Output the (X, Y) coordinate of the center of the cell containing the given text.  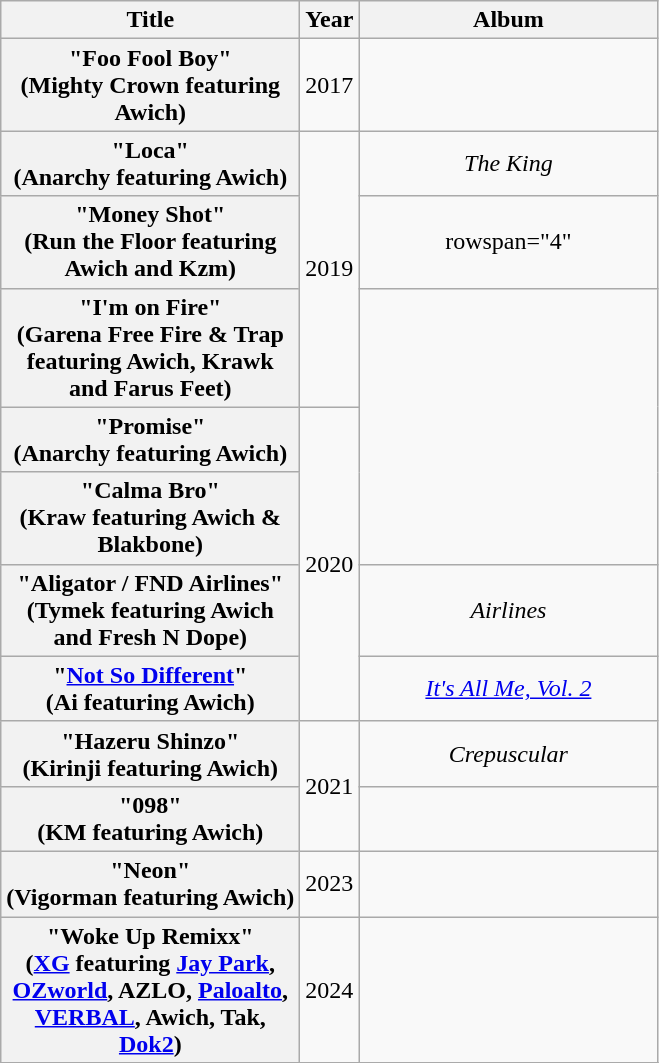
2024 (330, 989)
2020 (330, 564)
It's All Me, Vol. 2 (508, 688)
Airlines (508, 610)
Album (508, 20)
"Hazeru Shinzo"(Kirinji featuring Awich) (150, 754)
2021 (330, 786)
Title (150, 20)
"098"(KM featuring Awich) (150, 818)
2023 (330, 884)
The King (508, 164)
"Not So Different"(Ai featuring Awich) (150, 688)
2019 (330, 269)
"Aligator / FND Airlines"(Tymek featuring Awich and Fresh N Dope) (150, 610)
rowspan="4" (508, 242)
"Neon"(Vigorman featuring Awich) (150, 884)
"Promise"(Anarchy featuring Awich) (150, 440)
"Money Shot"(Run the Floor featuring Awich and Kzm) (150, 242)
2017 (330, 85)
"Loca"(Anarchy featuring Awich) (150, 164)
"Woke Up Remixx"(XG featuring Jay Park, OZworld, AZLO, Paloalto, VERBAL, Awich, Tak, Dok2) (150, 989)
"Foo Fool Boy"(Mighty Crown featuring Awich) (150, 85)
"I'm on Fire"(Garena Free Fire & Trap featuring Awich, Krawk and Farus Feet) (150, 348)
Crepuscular (508, 754)
Year (330, 20)
"Calma Bro"(Kraw featuring Awich & Blakbone) (150, 518)
